Search for the cell housing the specified text and yield its [X, Y] center coordinate. 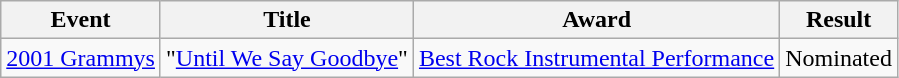
Event [81, 20]
Result [839, 20]
Best Rock Instrumental Performance [596, 58]
Award [596, 20]
2001 Grammys [81, 58]
Nominated [839, 58]
"Until We Say Goodbye" [286, 58]
Title [286, 20]
